For the text-containing cell, return its midpoint in [x, y] coordinate format. 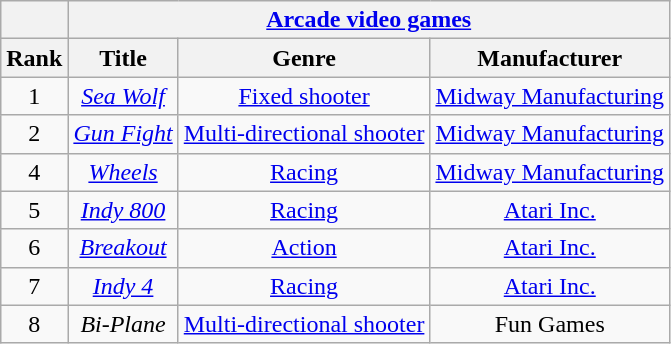
7 [34, 286]
5 [34, 210]
Rank [34, 58]
Indy 4 [123, 286]
Genre [304, 58]
Fixed shooter [304, 96]
Breakout [123, 248]
Arcade video games [369, 20]
Action [304, 248]
Manufacturer [550, 58]
Fun Games [550, 324]
Indy 800 [123, 210]
Bi-Plane [123, 324]
4 [34, 172]
Sea Wolf [123, 96]
Title [123, 58]
8 [34, 324]
6 [34, 248]
1 [34, 96]
2 [34, 134]
Gun Fight [123, 134]
Wheels [123, 172]
